Detect which cell encompasses the target text, then output its (x, y) center coordinate. 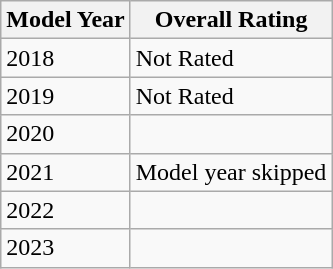
2021 (66, 172)
Overall Rating (231, 20)
2018 (66, 58)
2019 (66, 96)
Model year skipped (231, 172)
2023 (66, 248)
Model Year (66, 20)
2020 (66, 134)
2022 (66, 210)
